Return [X, Y] of the center of cell containing provided text 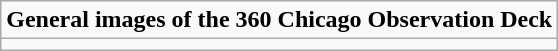
General images of the 360 Chicago Observation Deck [280, 20]
